Provide the [X, Y] coordinate of the cell's center where the given text is located.  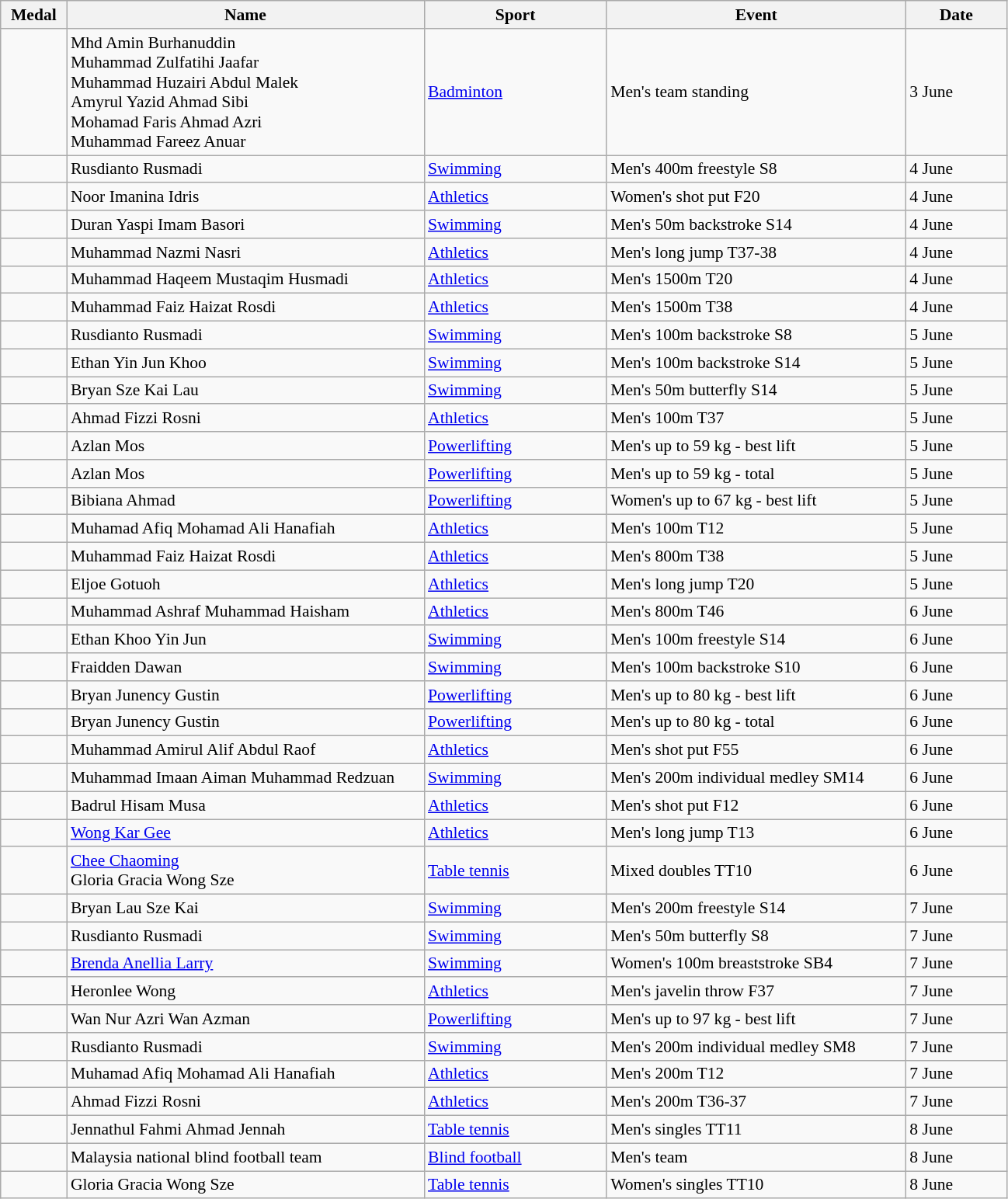
Men's 800m T46 [756, 612]
Event [756, 15]
Men's 200m individual medley SM8 [756, 1047]
Name [245, 15]
3 June [956, 92]
Wong Kar Gee [245, 833]
Muhammad Amirul Alif Abdul Raof [245, 750]
Muhammad Imaan Aiman Muhammad Redzuan [245, 778]
Bryan Sze Kai Lau [245, 391]
Muhammad Haqeem Mustaqim Husmadi [245, 280]
Badrul Hisam Musa [245, 805]
Women's singles TT10 [756, 1185]
Wan Nur Azri Wan Azman [245, 1019]
Malaysia national blind football team [245, 1157]
Heronlee Wong [245, 992]
Men's shot put F12 [756, 805]
Men's 200m individual medley SM14 [756, 778]
Men's long jump T20 [756, 584]
Men's 100m backstroke S10 [756, 667]
Eljoe Gotuoh [245, 584]
Men's 1500m T38 [756, 308]
Jennathul Fahmi Ahmad Jennah [245, 1130]
Mhd Amin BurhanuddinMuhammad Zulfatihi JaafarMuhammad Huzairi Abdul MalekAmyrul Yazid Ahmad SibiMohamad Faris Ahmad AzriMuhammad Fareez Anuar [245, 92]
Date [956, 15]
Ethan Yin Jun Khoo [245, 363]
Men's team standing [756, 92]
Men's 100m freestyle S14 [756, 640]
Women's shot put F20 [756, 197]
Bryan Lau Sze Kai [245, 909]
Men's up to 59 kg - best lift [756, 446]
Men's up to 80 kg - total [756, 722]
Gloria Gracia Wong Sze [245, 1185]
Men's 50m butterfly S8 [756, 936]
Men's 200m T36-37 [756, 1102]
Men's 50m butterfly S14 [756, 391]
Men's team [756, 1157]
Men's shot put F55 [756, 750]
Men's javelin throw F37 [756, 992]
Women's up to 67 kg - best lift [756, 501]
Men's 100m T12 [756, 529]
Men's singles TT11 [756, 1130]
Men's up to 97 kg - best lift [756, 1019]
Men's up to 59 kg - total [756, 474]
Men's 400m freestyle S8 [756, 169]
Men's 800m T38 [756, 557]
Sport [516, 15]
Men's long jump T13 [756, 833]
Ethan Khoo Yin Jun [245, 640]
Fraidden Dawan [245, 667]
Men's 100m backstroke S14 [756, 363]
Men's 200m freestyle S14 [756, 909]
Mixed doubles TT10 [756, 871]
Men's up to 80 kg - best lift [756, 695]
Men's 200m T12 [756, 1074]
Blind football [516, 1157]
Women's 100m breaststroke SB4 [756, 964]
Muhammad Ashraf Muhammad Haisham [245, 612]
Medal [34, 15]
Muhammad Nazmi Nasri [245, 252]
Brenda Anellia Larry [245, 964]
Men's 100m T37 [756, 419]
Men's 50m backstroke S14 [756, 224]
Men's 100m backstroke S8 [756, 335]
Badminton [516, 92]
Noor Imanina Idris [245, 197]
Duran Yaspi Imam Basori [245, 224]
Men's 1500m T20 [756, 280]
Men's long jump T37-38 [756, 252]
Bibiana Ahmad [245, 501]
Chee ChaomingGloria Gracia Wong Sze [245, 871]
